Return (X, Y) of the center of cell containing provided text 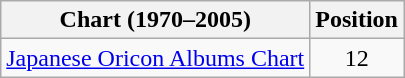
Position (357, 20)
Japanese Oricon Albums Chart (156, 58)
12 (357, 58)
Chart (1970–2005) (156, 20)
